For the text-containing cell, return its midpoint in [x, y] coordinate format. 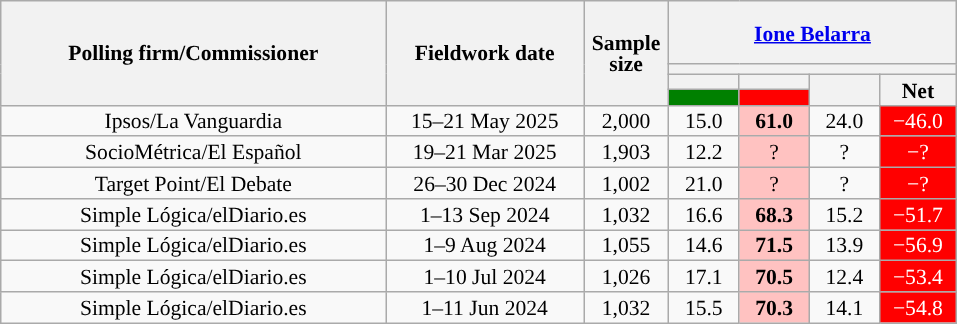
1–11 Jun 2024 [485, 308]
SocioMétrica/El Español [194, 152]
−53.4 [918, 276]
−56.9 [918, 246]
2,000 [626, 120]
17.1 [704, 276]
12.2 [704, 152]
Ipsos/La Vanguardia [194, 120]
70.5 [774, 276]
71.5 [774, 246]
1–13 Sep 2024 [485, 214]
−54.8 [918, 308]
Sample size [626, 53]
13.9 [844, 246]
15–21 May 2025 [485, 120]
12.4 [844, 276]
1–10 Jul 2024 [485, 276]
1–9 Aug 2024 [485, 246]
1,026 [626, 276]
1,903 [626, 152]
Target Point/El Debate [194, 184]
−46.0 [918, 120]
Net [918, 90]
15.5 [704, 308]
1,002 [626, 184]
24.0 [844, 120]
21.0 [704, 184]
−51.7 [918, 214]
Ione Belarra [813, 32]
26–30 Dec 2024 [485, 184]
15.2 [844, 214]
1,055 [626, 246]
61.0 [774, 120]
14.6 [704, 246]
15.0 [704, 120]
70.3 [774, 308]
Fieldwork date [485, 53]
Polling firm/Commissioner [194, 53]
19–21 Mar 2025 [485, 152]
14.1 [844, 308]
68.3 [774, 214]
16.6 [704, 214]
